Find where the given text appears and provide that cell's center as [X, Y] coordinate. 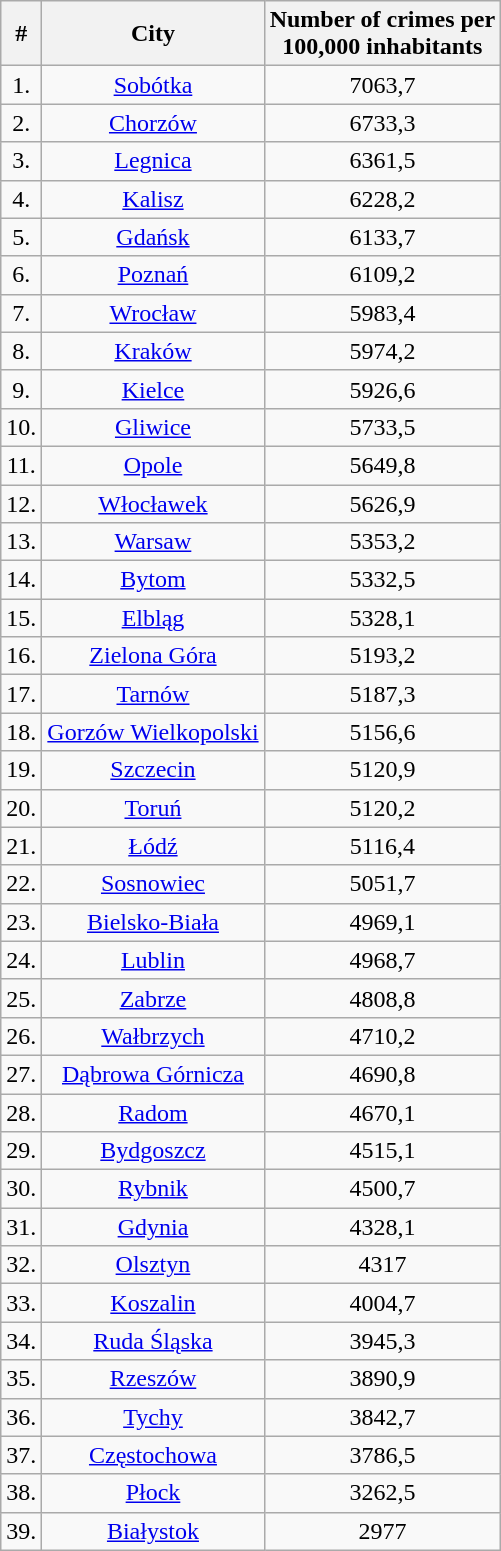
5156,6 [382, 732]
Kraków [153, 351]
5626,9 [382, 503]
3890,9 [382, 1379]
14. [22, 580]
18. [22, 732]
4. [22, 199]
Bytom [153, 580]
Radom [153, 1113]
21. [22, 846]
# [22, 34]
Poznań [153, 275]
5974,2 [382, 351]
38. [22, 1493]
Rybnik [153, 1189]
Wałbrzych [153, 1036]
Gliwice [153, 427]
5926,6 [382, 389]
3262,5 [382, 1493]
29. [22, 1151]
3. [22, 161]
Gorzów Wielkopolski [153, 732]
8. [22, 351]
5733,5 [382, 427]
Opole [153, 465]
Sosnowiec [153, 884]
4317 [382, 1265]
6. [22, 275]
1. [22, 85]
22. [22, 884]
13. [22, 542]
Białystok [153, 1531]
36. [22, 1417]
5353,2 [382, 542]
35. [22, 1379]
Kalisz [153, 199]
26. [22, 1036]
33. [22, 1303]
3842,7 [382, 1417]
24. [22, 960]
Olsztyn [153, 1265]
32. [22, 1265]
Warsaw [153, 542]
4500,7 [382, 1189]
5983,4 [382, 313]
4004,7 [382, 1303]
Toruń [153, 808]
20. [22, 808]
31. [22, 1227]
4515,1 [382, 1151]
5120,9 [382, 770]
Gdańsk [153, 237]
19. [22, 770]
3786,5 [382, 1455]
Bielsko-Biała [153, 922]
Dąbrowa Górnicza [153, 1074]
Rzeszów [153, 1379]
6133,7 [382, 237]
Kielce [153, 389]
Wrocław [153, 313]
Sobótka [153, 85]
Bydgoszcz [153, 1151]
4670,1 [382, 1113]
Płock [153, 1493]
34. [22, 1341]
39. [22, 1531]
16. [22, 656]
Legnica [153, 161]
Tarnów [153, 694]
5332,5 [382, 580]
5187,3 [382, 694]
10. [22, 427]
17. [22, 694]
5116,4 [382, 846]
15. [22, 618]
4328,1 [382, 1227]
Łódź [153, 846]
6228,2 [382, 199]
23. [22, 922]
37. [22, 1455]
Szczecin [153, 770]
3945,3 [382, 1341]
7. [22, 313]
27. [22, 1074]
Chorzów [153, 123]
5649,8 [382, 465]
Włocławek [153, 503]
6361,5 [382, 161]
5120,2 [382, 808]
Number of crimes per100,000 inhabitants [382, 34]
6733,3 [382, 123]
Częstochowa [153, 1455]
28. [22, 1113]
2. [22, 123]
4969,1 [382, 922]
Lublin [153, 960]
Gdynia [153, 1227]
7063,7 [382, 85]
Ruda Śląska [153, 1341]
Tychy [153, 1417]
2977 [382, 1531]
Koszalin [153, 1303]
9. [22, 389]
6109,2 [382, 275]
25. [22, 998]
4710,2 [382, 1036]
5193,2 [382, 656]
11. [22, 465]
5051,7 [382, 884]
City [153, 34]
Zielona Góra [153, 656]
5. [22, 237]
12. [22, 503]
4808,8 [382, 998]
Elbląg [153, 618]
Zabrze [153, 998]
4968,7 [382, 960]
4690,8 [382, 1074]
5328,1 [382, 618]
30. [22, 1189]
